Provide the [X, Y] coordinate of the cell's center where the given text is located.  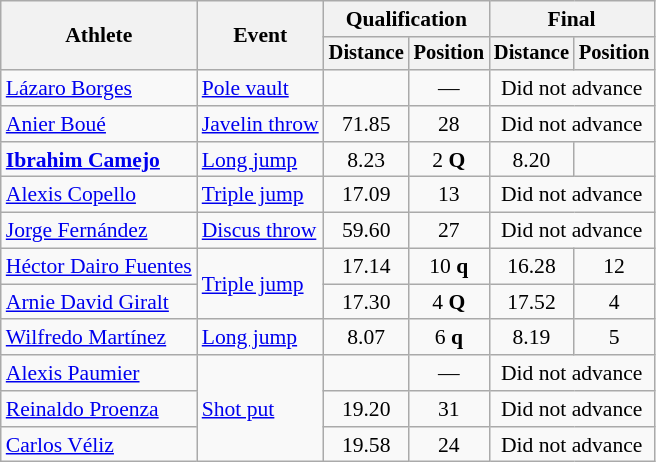
8.07 [366, 338]
28 [449, 124]
Shot put [260, 408]
Final [572, 19]
19.20 [366, 409]
4 Q [449, 302]
17.09 [366, 195]
Lázaro Borges [99, 88]
Jorge Fernández [99, 231]
6 q [449, 338]
71.85 [366, 124]
Pole vault [260, 88]
Alexis Copello [99, 195]
59.60 [366, 231]
27 [449, 231]
Wilfredo Martínez [99, 338]
Ibrahim Camejo [99, 160]
Anier Boué [99, 124]
Qualification [406, 19]
12 [614, 267]
8.23 [366, 160]
17.52 [532, 302]
17.14 [366, 267]
8.19 [532, 338]
Athlete [99, 36]
13 [449, 195]
10 q [449, 267]
5 [614, 338]
Arnie David Giralt [99, 302]
31 [449, 409]
8.20 [532, 160]
Discus throw [260, 231]
4 [614, 302]
Héctor Dairo Fuentes [99, 267]
Alexis Paumier [99, 373]
17.30 [366, 302]
2 Q [449, 160]
16.28 [532, 267]
Javelin throw [260, 124]
Event [260, 36]
Reinaldo Proenza [99, 409]
